Determine the [x, y] coordinate at the center of the cell enclosing the given text.  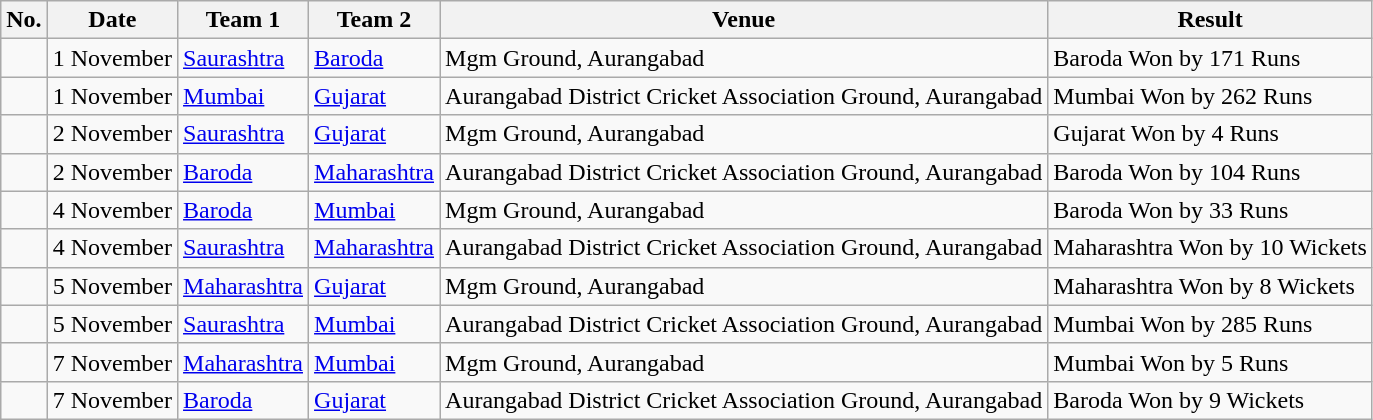
Mumbai Won by 262 Runs [1210, 96]
Result [1210, 20]
Date [112, 20]
No. [24, 20]
Venue [744, 20]
Mumbai Won by 285 Runs [1210, 324]
Team 1 [244, 20]
Baroda Won by 9 Wickets [1210, 400]
Team 2 [374, 20]
Gujarat Won by 4 Runs [1210, 134]
Maharashtra Won by 8 Wickets [1210, 286]
Mumbai Won by 5 Runs [1210, 362]
Baroda Won by 171 Runs [1210, 58]
Baroda Won by 33 Runs [1210, 210]
Baroda Won by 104 Runs [1210, 172]
Maharashtra Won by 10 Wickets [1210, 248]
